Extract the [x, y] coordinate from the center of the cell holding the provided text.  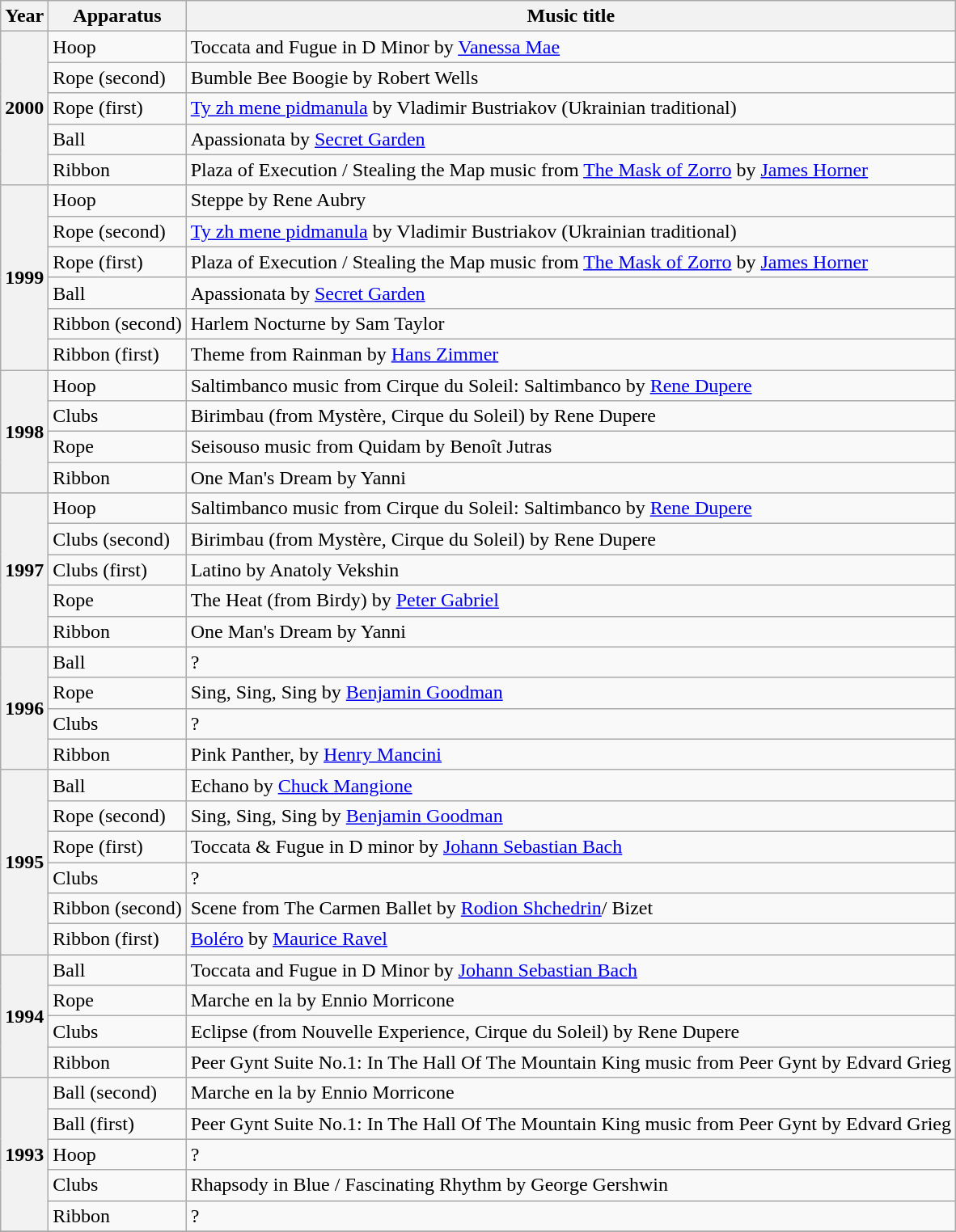
Eclipse (from Nouvelle Experience, Cirque du Soleil) by Rene Dupere [571, 1032]
Bumble Bee Boogie by Robert Wells [571, 78]
1993 [24, 1154]
Theme from Rainman by Hans Zimmer [571, 354]
The Heat (from Birdy) by Peter Gabriel [571, 601]
Year [24, 16]
1999 [24, 277]
Ball (second) [117, 1093]
Toccata & Fugue in D minor by Johann Sebastian Bach [571, 846]
Latino by Anatoly Vekshin [571, 570]
Ball (first) [117, 1124]
Seisouso music from Quidam by Benoît Jutras [571, 447]
Boléro by Maurice Ravel [571, 939]
Clubs (first) [117, 570]
Scene from The Carmen Ballet by Rodion Shchedrin/ Bizet [571, 909]
Steppe by Rene Aubry [571, 200]
Clubs (second) [117, 539]
1996 [24, 708]
1995 [24, 862]
Toccata and Fugue in D Minor by Johann Sebastian Bach [571, 970]
Harlem Nocturne by Sam Taylor [571, 323]
1998 [24, 432]
Echano by Chuck Mangione [571, 785]
Toccata and Fugue in D Minor by Vanessa Mae [571, 47]
1994 [24, 1016]
Pink Panther, by Henry Mancini [571, 754]
Rhapsody in Blue / Fascinating Rhythm by George Gershwin [571, 1185]
Apparatus [117, 16]
1997 [24, 570]
Music title [571, 16]
2000 [24, 108]
